Detect which cell encompasses the target text, then output its [x, y] center coordinate. 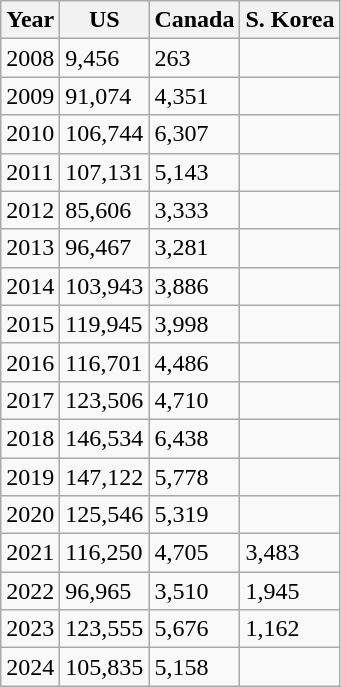
103,943 [104, 286]
Year [30, 20]
147,122 [104, 477]
S. Korea [290, 20]
2013 [30, 248]
2014 [30, 286]
116,250 [104, 553]
119,945 [104, 324]
4,710 [194, 400]
2011 [30, 172]
3,886 [194, 286]
2017 [30, 400]
2009 [30, 96]
5,158 [194, 667]
96,965 [104, 591]
6,307 [194, 134]
123,506 [104, 400]
2020 [30, 515]
Canada [194, 20]
5,676 [194, 629]
4,351 [194, 96]
2021 [30, 553]
2015 [30, 324]
91,074 [104, 96]
3,998 [194, 324]
2022 [30, 591]
5,778 [194, 477]
2019 [30, 477]
123,555 [104, 629]
85,606 [104, 210]
106,744 [104, 134]
125,546 [104, 515]
US [104, 20]
3,483 [290, 553]
2023 [30, 629]
1,945 [290, 591]
2012 [30, 210]
4,486 [194, 362]
146,534 [104, 438]
107,131 [104, 172]
6,438 [194, 438]
5,319 [194, 515]
2024 [30, 667]
1,162 [290, 629]
116,701 [104, 362]
3,333 [194, 210]
2008 [30, 58]
3,281 [194, 248]
105,835 [104, 667]
263 [194, 58]
5,143 [194, 172]
9,456 [104, 58]
96,467 [104, 248]
3,510 [194, 591]
2010 [30, 134]
2016 [30, 362]
4,705 [194, 553]
2018 [30, 438]
